Provide the (x, y) coordinate of the cell's center where the given text is located.  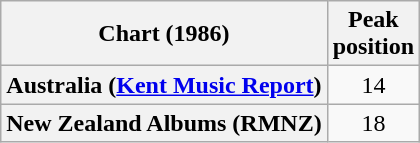
Australia (Kent Music Report) (164, 85)
14 (373, 85)
New Zealand Albums (RMNZ) (164, 123)
Peakposition (373, 34)
18 (373, 123)
Chart (1986) (164, 34)
